Output the [x, y] coordinate of the center of the cell containing the given text.  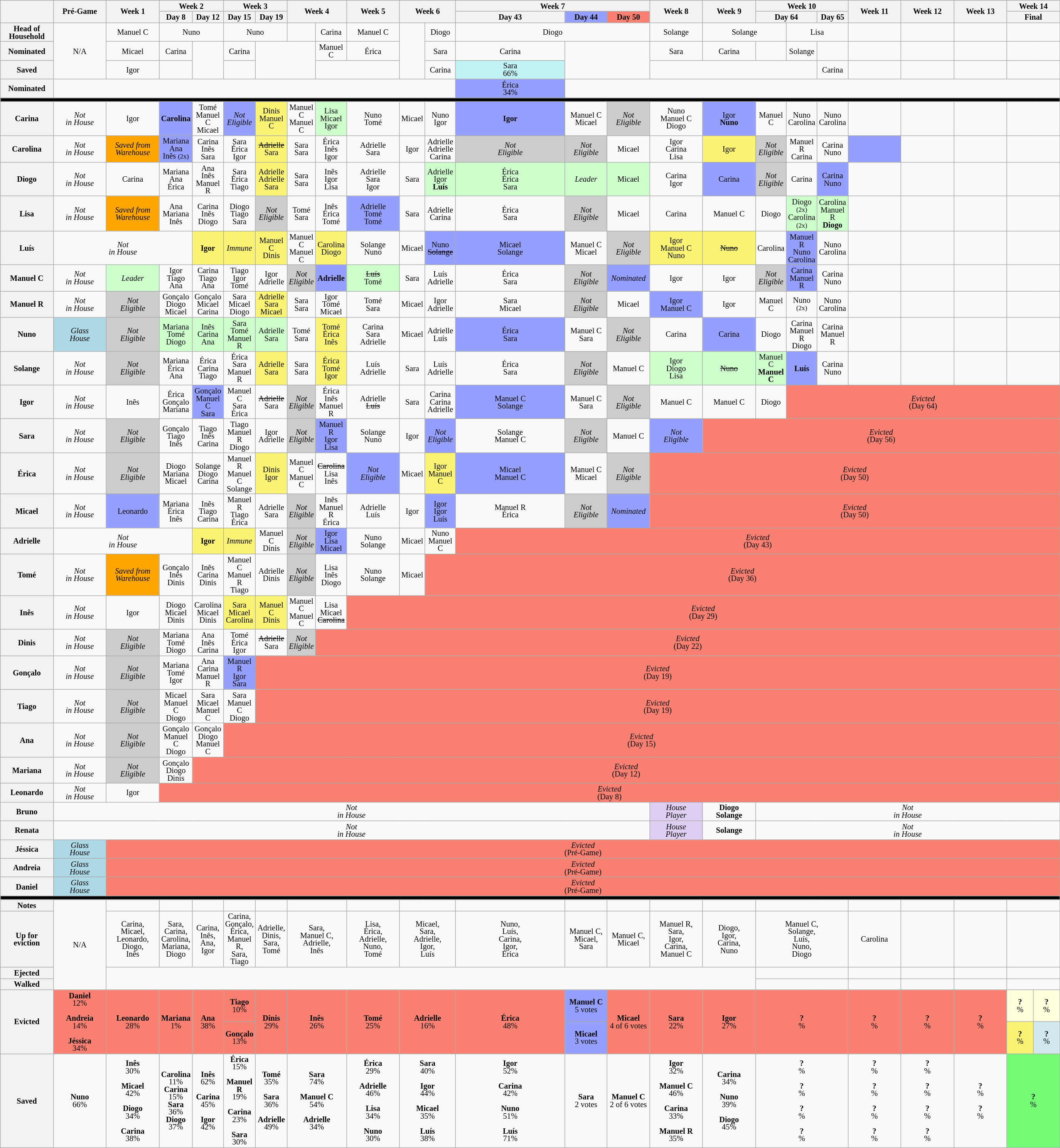
Day 12 [208, 17]
SaraMicael [511, 304]
Manuel C2 of 6 votes [629, 1101]
GonçaloTiagoInês [176, 436]
DinisManuel C [271, 118]
GonçaloDiogoDinis [176, 770]
ToméManuel CMicael [208, 118]
AnaMarianaInês [176, 214]
TiagoInêsCarina [208, 436]
Manuel R [27, 304]
Igor27% [729, 1021]
ToméÉricaInês [331, 334]
CarolinaLisaInês [331, 473]
Evicted(Day 29) [703, 612]
DinisIgor [271, 473]
MarianaÉricaAna [176, 368]
Manuel R,Sara,Igor,Carina,Manuel C [676, 939]
AdrielleIgorLuís [440, 179]
Evicted(Day 64) [923, 402]
AdrielleToméTomé [373, 214]
SaraManuel CDiogo [239, 706]
IgorManuel CNuno [676, 248]
ÉricaÉricaSara [511, 179]
CarolinaMicaelDinis [208, 612]
AdrielleSaraMicael [271, 304]
AdrielleDinis [271, 575]
Renata [27, 830]
Jéssica [27, 849]
Week 6 [428, 11]
CarolinaDiogo [331, 248]
GonçaloManuel CDiogo [176, 740]
InêsÉricaTomé [331, 214]
CarinaInêsSara [208, 149]
Diogo,Igor,Carina,Nuno [729, 939]
CarolinaManuel RDiogo [832, 214]
Day 19 [271, 17]
Evicted(Day 36) [742, 575]
Carina,Gonçalo,Érica,Manuel R,Sara,Tiago [239, 939]
SaraToméManuel R [239, 334]
Day 65 [832, 17]
Dinis29% [271, 1021]
Tiago10% [239, 1005]
Tomé35%Sara36%Adrielle49% [271, 1101]
Manuel RIgorSara [239, 672]
Nuno,Luís,Carina,Igor,Érica [511, 939]
Adrielle,Dinis,Sara,Tomé [271, 939]
Tomé25% [373, 1021]
Nuno (2x) [802, 304]
GonçaloInêsDinis [176, 575]
GonçaloDiogoManuel C [208, 740]
Day 15 [239, 17]
IgorCarinaLisa [676, 149]
Evicted(Day 8) [610, 792]
IgorDiogoLisa [676, 368]
Inês26% [317, 1021]
Carina,Micael,Leonardo,Diogo,Inês [133, 939]
IgorTiagoAna [176, 278]
Sara22% [676, 1021]
MarianaAnaÉrica [176, 179]
CarinaCarinaAdrielle [440, 402]
Head ofHousehold [27, 32]
Evicted(Day 12) [626, 770]
InêsManuel RÉrica [331, 511]
Micael3 votes [586, 1038]
GonçaloDiogoMicael [176, 304]
Mariana1% [176, 1021]
AnaCarinaManuel R [208, 672]
ÉricaToméIgor [331, 368]
SaraÉricaTiago [239, 179]
Leonardo28% [133, 1021]
ÉricaInêsIgor [331, 149]
Diogo (2x)Carolina (2x) [802, 214]
Evicted(Day 15) [642, 740]
Érica48% [511, 1021]
Lisa,Érica,Adrielle,Nuno,Tomé [373, 939]
Inês62%Carina45%Igor42% [208, 1101]
Sara,Carina,Carolina,Mariana,Diogo [176, 939]
Manuel C,Micael [629, 939]
MicaelManuel C [511, 473]
Day 64 [786, 17]
Manuel CSaraÉrica [239, 402]
Érica34% [511, 89]
LisaInêsDiogo [331, 575]
Week 12 [927, 11]
Sara74%Manuel C54%Adrielle34% [317, 1101]
Igor52%Carina42%Nuno51%Luís71% [511, 1101]
Week 2 [191, 5]
MicaelManuel CDiogo [176, 706]
Érica15%Manuel R19%Carina23%Sara30% [239, 1101]
Sara2 votes [586, 1101]
Manuel RManuel CSolange [239, 473]
Micael4 of 6 votes [629, 1021]
Ejected [27, 973]
Evicted(Day 22) [688, 642]
AnaInêsCarina [208, 642]
Igor32%Manuel C46%Carina33%Manuel R35% [676, 1101]
GonçaloMicaelCarina [208, 304]
Mariana [27, 770]
Tomé [27, 575]
Inês30%Micael42%Diogo34%Carina38% [133, 1101]
CarinaSaraAdrielle [373, 334]
DiogoSolange [729, 812]
CarinaInêsDiogo [208, 214]
NunoManuel CDiogo [676, 118]
SaraMicaelDiogo [239, 304]
Bruno [27, 812]
Manuel C5 votes [586, 1005]
DiogoMicaelDinis [176, 612]
Andreia [27, 868]
Week 8 [676, 11]
Day 44 [586, 17]
Manuel RTiagoÉrica [239, 511]
Sara66% [511, 69]
TiagoIgorTomé [239, 278]
Dinis [27, 642]
Pré-Game [79, 11]
InêsIgorLisa [331, 179]
MarianaAnaInês (2x) [176, 149]
CarinaTiagoAna [208, 278]
ÉricaCarinaTiago [208, 368]
IgorNuno [729, 118]
DiogoTiagoSara [239, 214]
Week 10 [802, 5]
Daniel [27, 886]
Week 3 [255, 5]
Carolina11%Carina15%Sara36%Diogo37% [176, 1101]
LisaMicaelIgor [331, 118]
AnaInêsManuel R [208, 179]
Week 5 [373, 11]
AdrielleAdrielleCarina [440, 149]
SaraMicaelCarolina [239, 612]
IgorLisaMicael [331, 541]
Notes [27, 905]
Manuel CManuel RTiago [239, 575]
DiogoMarianaMicael [176, 473]
Evicted [27, 1021]
MicaelSolange [511, 248]
Week 14 [1033, 5]
Week 13 [980, 11]
Micael,Sara,Adrielle,Igor,Luís [428, 939]
Manuel RNunoCarolina [802, 248]
Sara40%Igor44%Micael35%Luís38% [428, 1101]
ÉricaInêsManuel R [331, 402]
LisaMicaelCarolina [331, 612]
Week 1 [133, 11]
Érica29%Adrielle46%Lisa34%Nuno30% [373, 1101]
Gonçalo [27, 672]
InêsCarinaAna [208, 334]
Manuel RÉrica [511, 511]
CarinaIgor [676, 179]
Evicted(Day 43) [758, 541]
CarinaManuel RDiogo [802, 334]
MarianaToméIgor [176, 672]
ÉricaGonçaloMariana [176, 402]
InêsTiagoCarina [208, 511]
Sara,Manuel C,Adrielle,Inês [317, 939]
Manuel C,Micael,Sara [586, 939]
NunoTomé [373, 118]
AdrielleCarina [440, 214]
Manuel CSolange [511, 402]
Carina34%Nuno39%Diogo45% [729, 1101]
Nuno66% [79, 1101]
Carina,Inês,Ana,Igor [208, 939]
Tiago [27, 706]
SaraMicaelManuel C [208, 706]
ToméÉricaIgor [239, 642]
Walked [27, 984]
ÉricaSaraManuel R [239, 368]
SaraÉricaIgor [239, 149]
Final [1033, 17]
AdrielleSaraIgor [373, 179]
Day 50 [629, 17]
Week 9 [729, 11]
Week 4 [317, 11]
MarianaÉricaInês [176, 511]
IgorIgorLuís [440, 511]
Day 8 [176, 17]
NunoManuel C [440, 541]
Manuel RIgorLisa [331, 436]
Day 43 [511, 17]
SolangeManuel C [511, 436]
SolangeDiogoCarina [208, 473]
Adrielle16% [428, 1021]
Up foreviction [27, 939]
IgorToméMicael [331, 304]
GonçaloManuel CSara [208, 402]
InêsCarinaDinis [208, 575]
Week 7 [553, 5]
Ana [27, 740]
Manuel C,Solange,Luís,Nuno,Diogo [802, 939]
?%?% [980, 1101]
LuísTomé [373, 278]
Manuel RCarina [802, 149]
Daniel12%Andreia14%Jéssica34% [79, 1021]
Week 11 [875, 11]
Gonçalo13% [239, 1038]
AdrielleAdrielleSara [271, 179]
Evicted(Day 56) [881, 436]
Ana38% [208, 1021]
TiagoManuel RDiogo [239, 436]
NunoIgor [440, 118]
